Extract the (x, y) coordinate from the center of the cell holding the provided text.  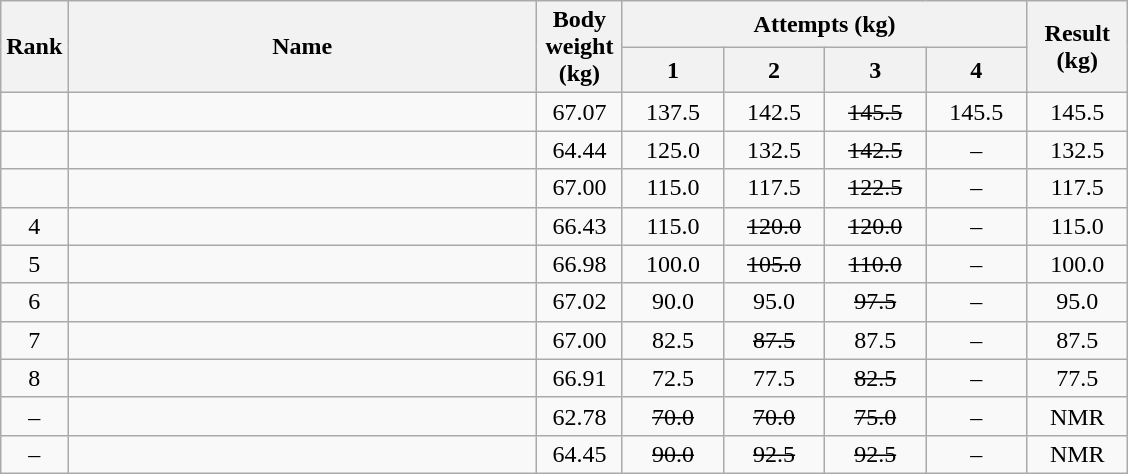
67.02 (579, 302)
62.78 (579, 416)
64.44 (579, 150)
66.91 (579, 378)
110.0 (876, 264)
7 (34, 340)
66.98 (579, 264)
1 (672, 70)
5 (34, 264)
105.0 (774, 264)
72.5 (672, 378)
97.5 (876, 302)
2 (774, 70)
6 (34, 302)
66.43 (579, 226)
122.5 (876, 188)
3 (876, 70)
75.0 (876, 416)
Result (kg) (1078, 47)
137.5 (672, 112)
Name (302, 47)
67.07 (579, 112)
64.45 (579, 454)
Attempts (kg) (824, 24)
125.0 (672, 150)
Body weight (kg) (579, 47)
8 (34, 378)
Rank (34, 47)
